Return the (X, Y) coordinate for the center point of the cell that contains the specified text.  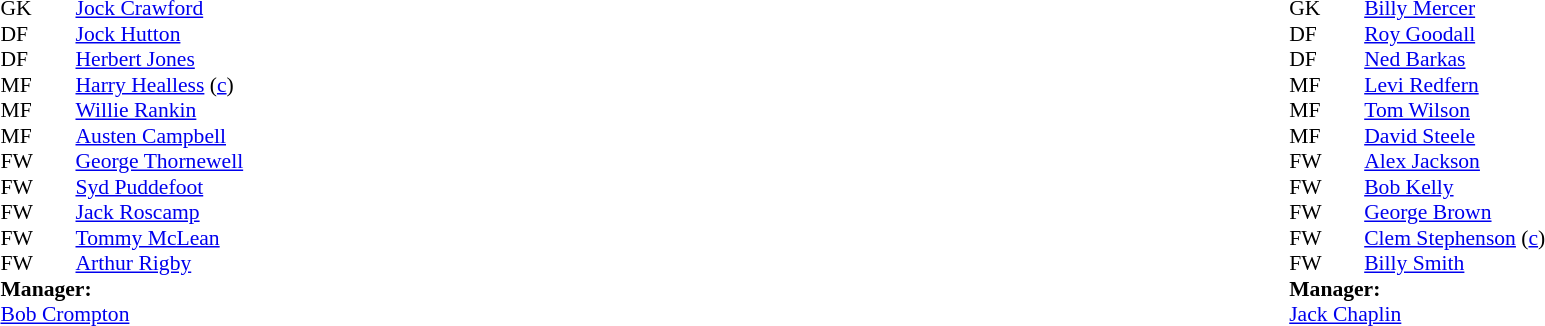
Alex Jackson (1454, 161)
Clem Stephenson (c) (1454, 238)
Billy Smith (1454, 263)
Levi Redfern (1454, 85)
Jock Hutton (160, 34)
Willie Rankin (160, 111)
David Steele (1454, 136)
Bob Kelly (1454, 187)
Tom Wilson (1454, 111)
Arthur Rigby (160, 263)
Jack Roscamp (160, 213)
Tommy McLean (160, 238)
Austen Campbell (160, 136)
Harry Healless (c) (160, 85)
Herbert Jones (160, 59)
George Thornewell (160, 161)
Syd Puddefoot (160, 187)
Ned Barkas (1454, 59)
Roy Goodall (1454, 34)
George Brown (1454, 213)
